Return [X, Y] of the center of cell containing provided text 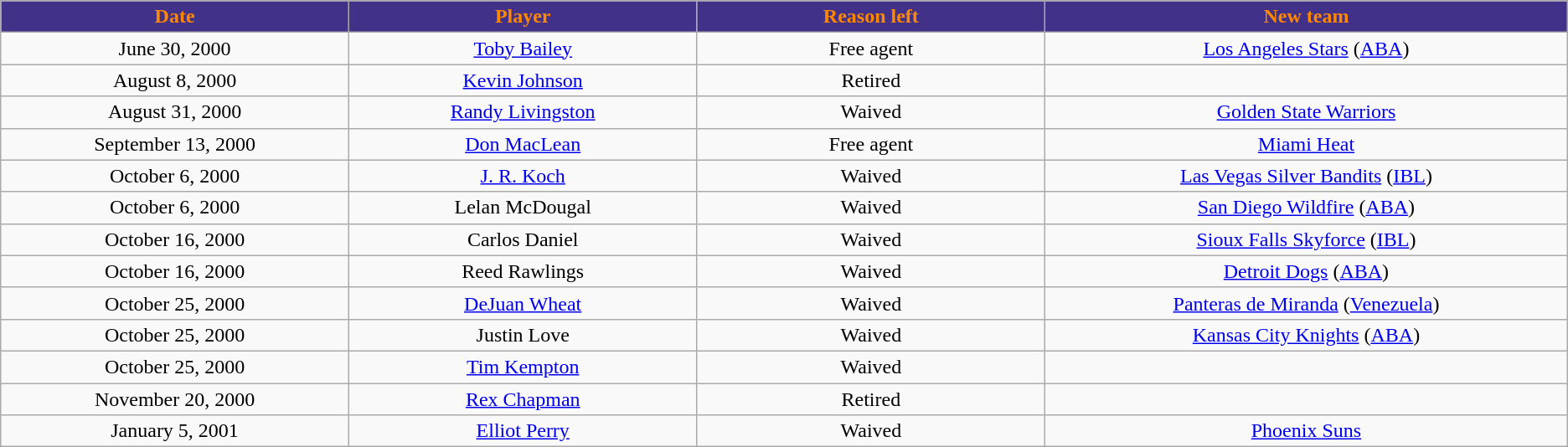
DeJuan Wheat [523, 303]
Kansas City Knights (ABA) [1307, 335]
Tim Kempton [523, 367]
January 5, 2001 [175, 431]
Don MacLean [523, 144]
Justin Love [523, 335]
Detroit Dogs (ABA) [1307, 271]
June 30, 2000 [175, 49]
Phoenix Suns [1307, 431]
Lelan McDougal [523, 208]
Toby Bailey [523, 49]
Los Angeles Stars (ABA) [1307, 49]
J. R. Koch [523, 176]
Golden State Warriors [1307, 112]
Miami Heat [1307, 144]
Date [175, 17]
September 13, 2000 [175, 144]
Sioux Falls Skyforce (IBL) [1307, 239]
Las Vegas Silver Bandits (IBL) [1307, 176]
Elliot Perry [523, 431]
Kevin Johnson [523, 80]
Carlos Daniel [523, 239]
Player [523, 17]
November 20, 2000 [175, 399]
August 8, 2000 [175, 80]
New team [1307, 17]
Panteras de Miranda (Venezuela) [1307, 303]
August 31, 2000 [175, 112]
Randy Livingston [523, 112]
San Diego Wildfire (ABA) [1307, 208]
Reed Rawlings [523, 271]
Reason left [871, 17]
Rex Chapman [523, 399]
